From the cell containing the given text, extract its center point as (X, Y) coordinate. 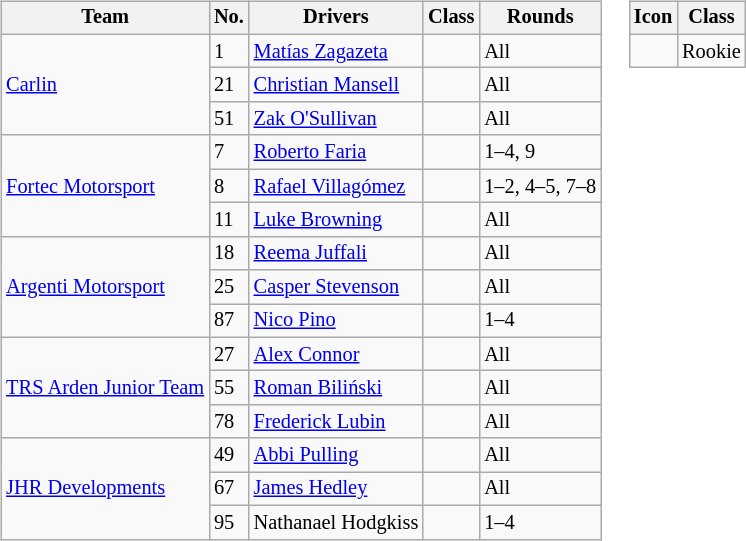
1–4, 9 (540, 152)
67 (229, 489)
Icon (653, 18)
Team (105, 18)
Rounds (540, 18)
11 (229, 220)
95 (229, 522)
1 (229, 51)
Rookie (712, 51)
Luke Browning (336, 220)
Abbi Pulling (336, 455)
JHR Developments (105, 488)
21 (229, 85)
Drivers (336, 18)
Roberto Faria (336, 152)
25 (229, 287)
Carlin (105, 84)
1–2, 4–5, 7–8 (540, 186)
Christian Mansell (336, 85)
8 (229, 186)
Frederick Lubin (336, 422)
Zak O'Sullivan (336, 119)
78 (229, 422)
Nico Pino (336, 321)
Argenti Motorsport (105, 286)
18 (229, 253)
87 (229, 321)
Nathanael Hodgkiss (336, 522)
Roman Biliński (336, 388)
Reema Juffali (336, 253)
7 (229, 152)
55 (229, 388)
51 (229, 119)
No. (229, 18)
Rafael Villagómez (336, 186)
27 (229, 354)
Fortec Motorsport (105, 186)
TRS Arden Junior Team (105, 388)
49 (229, 455)
Alex Connor (336, 354)
Matías Zagazeta (336, 51)
Casper Stevenson (336, 287)
James Hedley (336, 489)
